For the text-containing cell, return its midpoint in (X, Y) coordinate format. 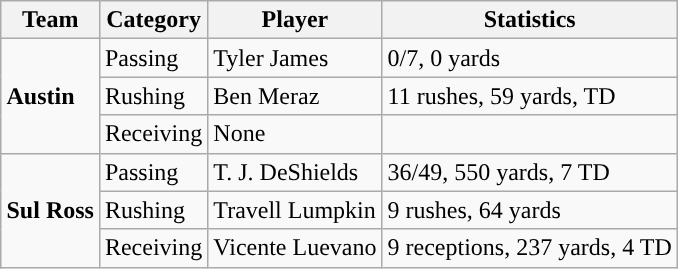
Category (153, 20)
36/49, 550 yards, 7 TD (530, 172)
9 receptions, 237 yards, 4 TD (530, 248)
Austin (50, 96)
Travell Lumpkin (295, 210)
11 rushes, 59 yards, TD (530, 96)
Sul Ross (50, 210)
Vicente Luevano (295, 248)
Player (295, 20)
T. J. DeShields (295, 172)
Tyler James (295, 58)
0/7, 0 yards (530, 58)
Team (50, 20)
Ben Meraz (295, 96)
Statistics (530, 20)
9 rushes, 64 yards (530, 210)
None (295, 134)
